Locate the cell with the specified text and output its [X, Y] center coordinate. 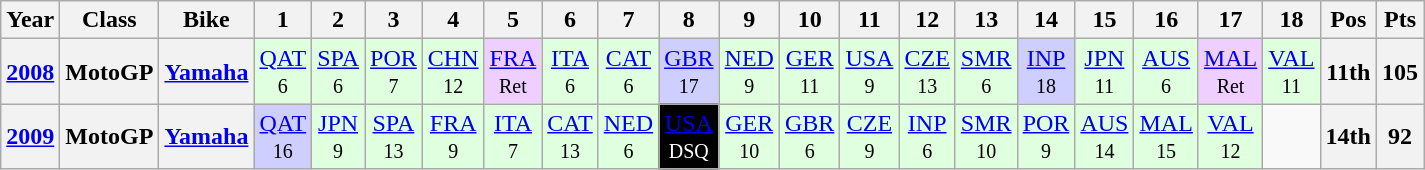
9 [749, 20]
8 [689, 20]
Bike [206, 20]
10 [809, 20]
Pts [1400, 20]
VAL12 [1230, 136]
6 [570, 20]
15 [1104, 20]
CAT 6 [628, 72]
11 [870, 20]
2 [338, 20]
4 [453, 20]
JPN 11 [1104, 72]
CZE 13 [927, 72]
16 [1166, 20]
POR 7 [394, 72]
14th [1348, 136]
QAT16 [283, 136]
Year [30, 20]
GBR 17 [689, 72]
NED6 [628, 136]
12 [927, 20]
QAT 6 [283, 72]
11th [1348, 72]
SMR10 [986, 136]
CAT13 [570, 136]
ITA 6 [570, 72]
3 [394, 20]
USADSQ [689, 136]
2008 [30, 72]
FRA Ret [513, 72]
JPN9 [338, 136]
7 [628, 20]
CHN 12 [453, 72]
INP 18 [1046, 72]
17 [1230, 20]
MAL Ret [1230, 72]
2009 [30, 136]
SPA13 [394, 136]
INP6 [927, 136]
18 [1292, 20]
NED 9 [749, 72]
POR9 [1046, 136]
Pos [1348, 20]
5 [513, 20]
13 [986, 20]
GBR6 [809, 136]
CZE9 [870, 136]
Class [110, 20]
AUS14 [1104, 136]
SPA 6 [338, 72]
FRA9 [453, 136]
92 [1400, 136]
ITA7 [513, 136]
MAL15 [1166, 136]
USA 9 [870, 72]
GER 11 [809, 72]
105 [1400, 72]
14 [1046, 20]
SMR 6 [986, 72]
1 [283, 20]
AUS 6 [1166, 72]
GER10 [749, 136]
VAL 11 [1292, 72]
